Find where the given text appears and provide that cell's center as (x, y) coordinate. 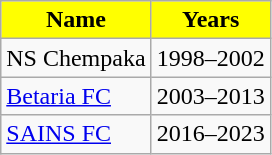
Years (210, 20)
SAINS FC (76, 134)
2003–2013 (210, 96)
Name (76, 20)
2016–2023 (210, 134)
NS Chempaka (76, 58)
1998–2002 (210, 58)
Betaria FC (76, 96)
